For the text-containing cell, return its midpoint in [x, y] coordinate format. 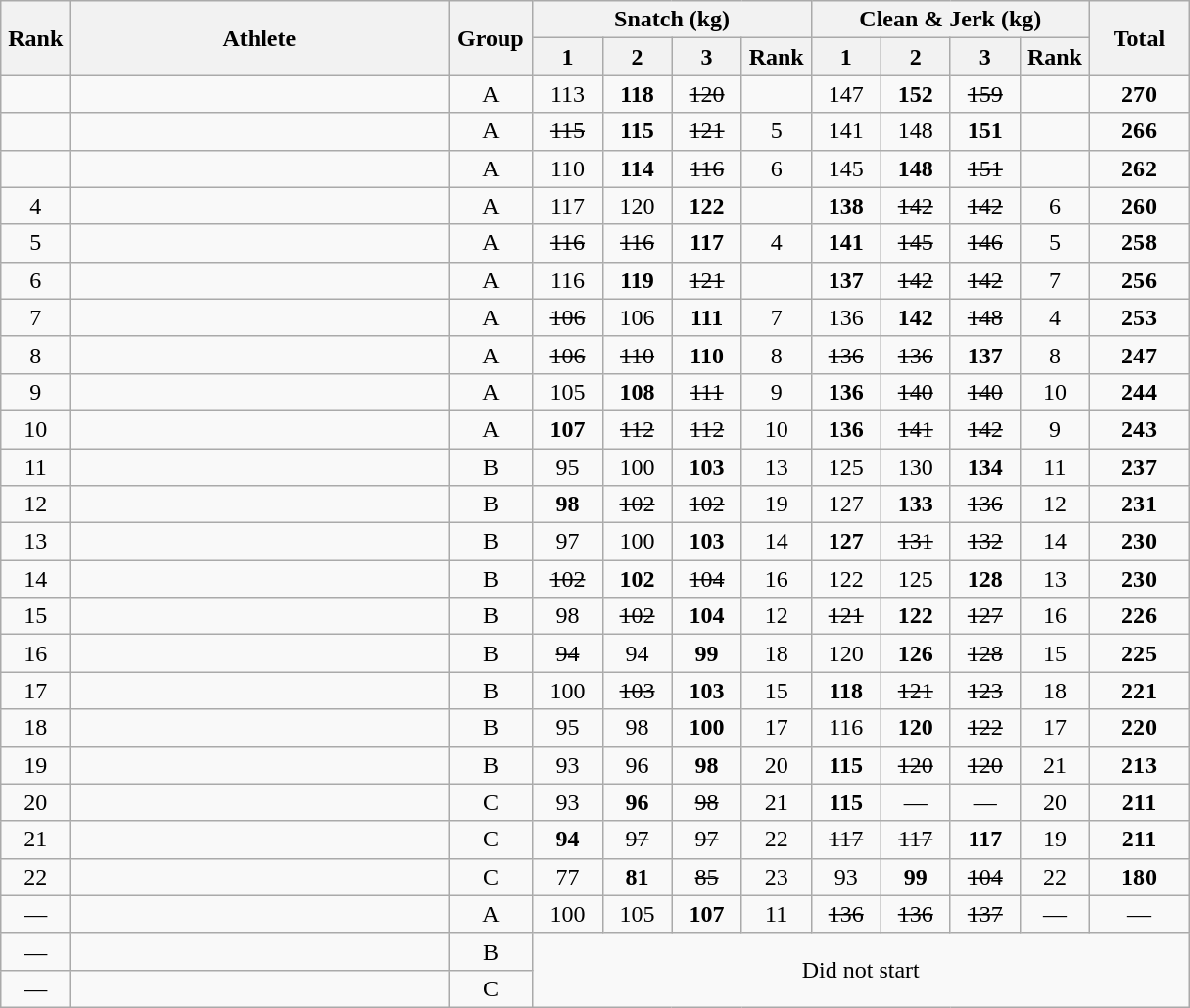
243 [1138, 429]
131 [915, 542]
134 [985, 467]
226 [1138, 616]
180 [1138, 877]
258 [1138, 243]
81 [637, 877]
270 [1138, 94]
231 [1138, 504]
213 [1138, 765]
138 [846, 206]
113 [568, 94]
Did not start [861, 970]
126 [915, 653]
159 [985, 94]
221 [1138, 691]
85 [707, 877]
23 [776, 877]
119 [637, 280]
130 [915, 467]
146 [985, 243]
Athlete [260, 38]
Total [1138, 38]
77 [568, 877]
132 [985, 542]
147 [846, 94]
260 [1138, 206]
253 [1138, 317]
Snatch (kg) [672, 20]
133 [915, 504]
220 [1138, 728]
114 [637, 168]
152 [915, 94]
262 [1138, 168]
247 [1138, 355]
225 [1138, 653]
Group [491, 38]
237 [1138, 467]
123 [985, 691]
Clean & Jerk (kg) [950, 20]
256 [1138, 280]
266 [1138, 131]
108 [637, 392]
244 [1138, 392]
